Pinpoint the cell where the given text exists, returning its [x, y] midpoint coordinate. 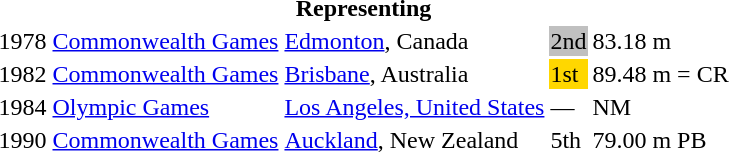
2nd [568, 41]
Brisbane, Australia [414, 74]
— [568, 107]
Los Angeles, United States [414, 107]
Edmonton, Canada [414, 41]
1st [568, 74]
Olympic Games [166, 107]
